For the text-containing cell, return its midpoint in (X, Y) coordinate format. 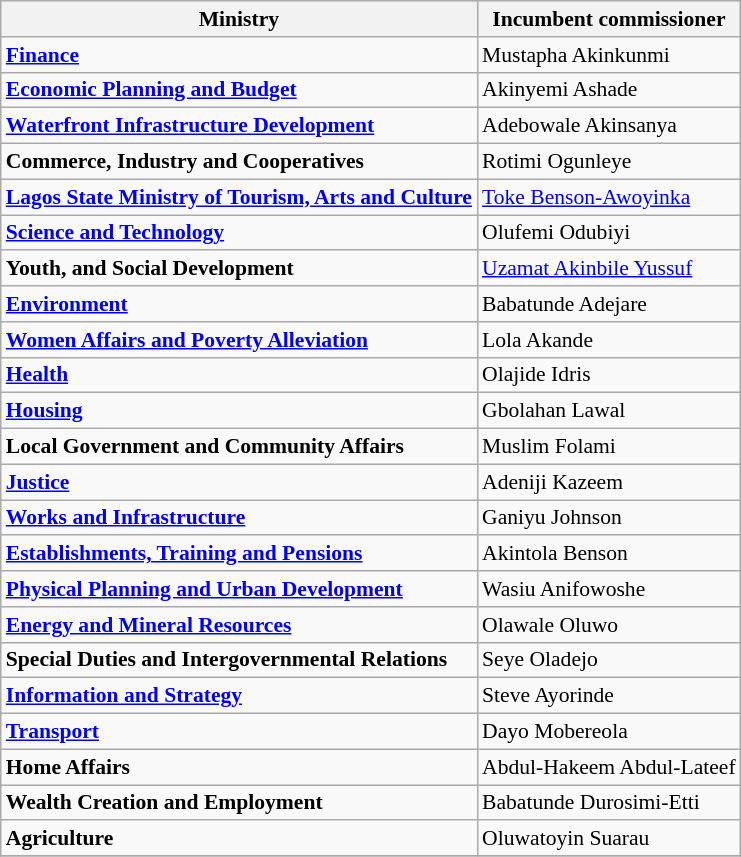
Seye Oladejo (609, 660)
Ganiyu Johnson (609, 518)
Adebowale Akinsanya (609, 126)
Establishments, Training and Pensions (239, 554)
Toke Benson-Awoyinka (609, 197)
Works and Infrastructure (239, 518)
Dayo Mobereola (609, 732)
Justice (239, 482)
Ministry (239, 19)
Commerce, Industry and Cooperatives (239, 162)
Finance (239, 55)
Uzamat Akinbile Yussuf (609, 269)
Wealth Creation and Employment (239, 803)
Lola Akande (609, 340)
Babatunde Durosimi-Etti (609, 803)
Special Duties and Intergovernmental Relations (239, 660)
Health (239, 375)
Abdul-Hakeem Abdul-Lateef (609, 767)
Olajide Idris (609, 375)
Local Government and Community Affairs (239, 447)
Gbolahan Lawal (609, 411)
Waterfront Infrastructure Development (239, 126)
Wasiu Anifowoshe (609, 589)
Agriculture (239, 839)
Olufemi Odubiyi (609, 233)
Olawale Oluwo (609, 625)
Muslim Folami (609, 447)
Incumbent commissioner (609, 19)
Home Affairs (239, 767)
Energy and Mineral Resources (239, 625)
Economic Planning and Budget (239, 90)
Lagos State Ministry of Tourism, Arts and Culture (239, 197)
Housing (239, 411)
Oluwatoyin Suarau (609, 839)
Akinyemi Ashade (609, 90)
Akintola Benson (609, 554)
Mustapha Akinkunmi (609, 55)
Environment (239, 304)
Adeniji Kazeem (609, 482)
Rotimi Ogunleye (609, 162)
Youth, and Social Development (239, 269)
Information and Strategy (239, 696)
Physical Planning and Urban Development (239, 589)
Transport (239, 732)
Steve Ayorinde (609, 696)
Babatunde Adejare (609, 304)
Science and Technology (239, 233)
Women Affairs and Poverty Alleviation (239, 340)
